Detect which cell encompasses the target text, then output its [x, y] center coordinate. 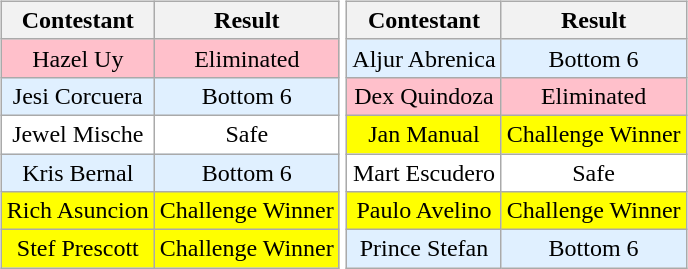
Jewel Mische [78, 134]
Jan Manual [424, 134]
Hazel Uy [78, 58]
Prince Stefan [424, 249]
Stef Prescott [78, 249]
Kris Bernal [78, 173]
Rich Asuncion [78, 211]
Dex Quindoza [424, 96]
Mart Escudero [424, 173]
Paulo Avelino [424, 211]
Jesi Corcuera [78, 96]
Aljur Abrenica [424, 58]
